From the cell containing the given text, extract its center point as (X, Y) coordinate. 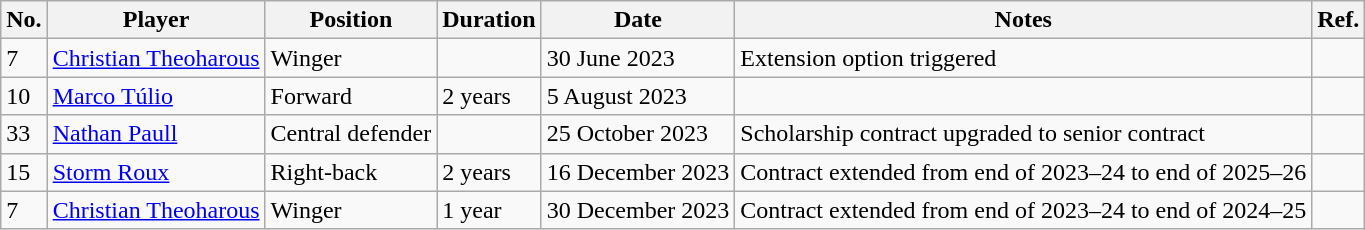
15 (24, 172)
Contract extended from end of 2023–24 to end of 2025–26 (1024, 172)
Notes (1024, 20)
10 (24, 96)
Position (351, 20)
Player (156, 20)
33 (24, 134)
5 August 2023 (638, 96)
30 June 2023 (638, 58)
Duration (489, 20)
Extension option triggered (1024, 58)
Ref. (1338, 20)
30 December 2023 (638, 210)
Marco Túlio (156, 96)
Scholarship contract upgraded to senior contract (1024, 134)
Date (638, 20)
25 October 2023 (638, 134)
Nathan Paull (156, 134)
Right-back (351, 172)
Central defender (351, 134)
Contract extended from end of 2023–24 to end of 2024–25 (1024, 210)
Forward (351, 96)
No. (24, 20)
16 December 2023 (638, 172)
1 year (489, 210)
Storm Roux (156, 172)
